Detect which cell encompasses the target text, then output its [X, Y] center coordinate. 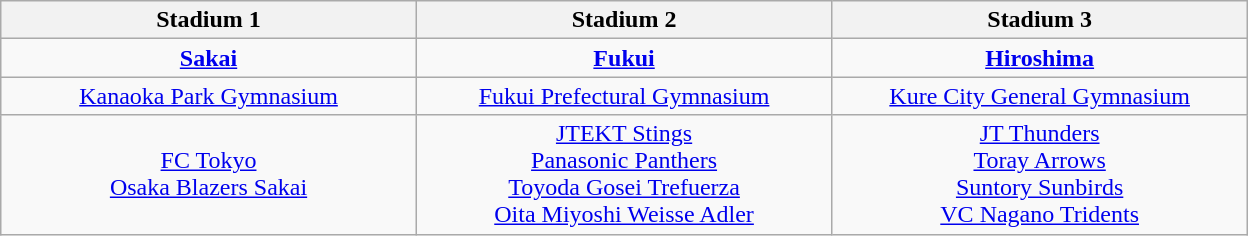
Kure City General Gymnasium [1040, 96]
JTEKT StingsPanasonic PanthersToyoda Gosei TrefuerzaOita Miyoshi Weisse Adler [624, 174]
Stadium 3 [1040, 20]
Fukui [624, 58]
JT ThundersToray Arrows Suntory SunbirdsVC Nagano Tridents [1040, 174]
Kanaoka Park Gymnasium [209, 96]
Hiroshima [1040, 58]
FC Tokyo Osaka Blazers Sakai [209, 174]
Sakai [209, 58]
Fukui Prefectural Gymnasium [624, 96]
Stadium 1 [209, 20]
Stadium 2 [624, 20]
